Identify which cell holds the provided text, then report its (x, y) central coordinate. 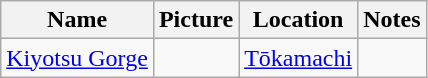
Kiyotsu Gorge (78, 58)
Notes (392, 20)
Name (78, 20)
Tōkamachi (298, 58)
Picture (196, 20)
Location (298, 20)
